Extract the (X, Y) coordinate from the center of the cell holding the provided text.  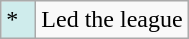
Led the league (112, 20)
* (18, 20)
